Extract the [x, y] coordinate from the center of the cell holding the provided text.  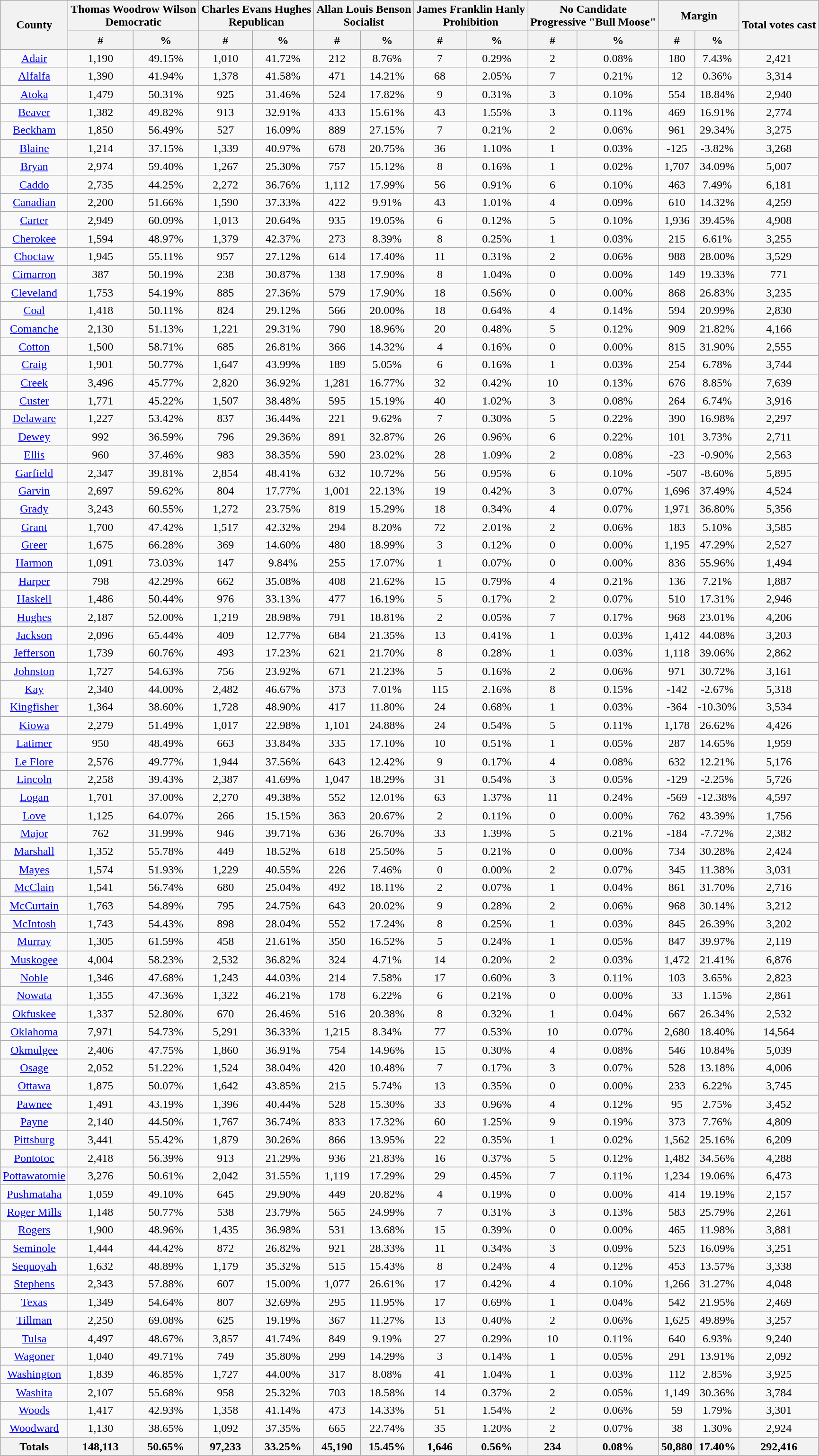
Grady [34, 509]
226 [337, 870]
73.03% [166, 563]
49.77% [166, 761]
17.24% [387, 924]
1,517 [225, 527]
36.80% [717, 509]
2,555 [779, 347]
367 [337, 1320]
-0.90% [717, 455]
-125 [677, 148]
37.56% [283, 761]
178 [337, 996]
Pawnee [34, 1104]
1.25% [497, 1122]
531 [337, 1230]
15.45% [387, 1447]
3,441 [100, 1140]
56.49% [166, 130]
20.64% [283, 220]
3,745 [779, 1086]
115 [440, 689]
845 [677, 924]
48.90% [283, 707]
31.99% [166, 834]
18.29% [387, 779]
39.97% [717, 942]
25.04% [283, 888]
50.19% [166, 275]
63 [440, 797]
2,949 [100, 220]
28 [440, 455]
3,925 [779, 1374]
54.89% [166, 906]
2,347 [100, 473]
16.98% [717, 419]
9.19% [387, 1338]
Mayes [34, 870]
480 [337, 545]
47.42% [166, 527]
3,338 [779, 1266]
Love [34, 815]
37.33% [283, 202]
3,496 [100, 383]
1,125 [100, 815]
9,240 [779, 1338]
5.74% [387, 1086]
Tulsa [34, 1338]
51 [440, 1411]
42.37% [283, 238]
No CandidateProgressive "Bull Moose" [594, 16]
16.52% [387, 942]
1,839 [100, 1374]
957 [225, 257]
29 [440, 1176]
136 [677, 581]
7.58% [387, 978]
749 [225, 1356]
Grant [34, 527]
1,900 [100, 1230]
35.80% [283, 1356]
31.55% [283, 1176]
39.71% [283, 834]
26.46% [283, 1014]
189 [337, 365]
49.71% [166, 1356]
30.36% [717, 1392]
1,040 [100, 1356]
2,272 [225, 184]
7.46% [387, 870]
291 [677, 1356]
1,390 [100, 76]
39.45% [717, 220]
1,001 [337, 491]
734 [677, 852]
46.21% [283, 996]
21.35% [387, 635]
861 [677, 888]
2,424 [779, 852]
1,756 [779, 815]
38 [677, 1429]
621 [337, 653]
41.69% [283, 779]
807 [225, 1302]
1,696 [677, 491]
3,251 [779, 1248]
3,534 [779, 707]
Totals [34, 1447]
60.55% [166, 509]
36 [440, 148]
988 [677, 257]
4,259 [779, 202]
Sequoyah [34, 1266]
2,130 [100, 329]
2,946 [779, 599]
28.00% [717, 257]
49.10% [166, 1194]
38.04% [283, 1068]
3,529 [779, 257]
56.39% [166, 1158]
703 [337, 1392]
1,701 [100, 797]
2,157 [779, 1194]
2,830 [779, 311]
18.52% [283, 852]
Creek [34, 383]
17.32% [387, 1122]
2,482 [225, 689]
36.92% [283, 383]
148,113 [100, 1447]
4,206 [779, 617]
594 [677, 311]
Johnston [34, 671]
44.03% [283, 978]
515 [337, 1266]
54.73% [166, 1032]
30.14% [717, 906]
909 [677, 329]
1,771 [100, 401]
1,396 [225, 1104]
2,854 [225, 473]
Ellis [34, 455]
1,352 [100, 852]
60.09% [166, 220]
756 [225, 671]
25.30% [283, 166]
0.41% [497, 635]
7.21% [717, 581]
56.74% [166, 888]
1,017 [225, 725]
409 [225, 635]
36.59% [166, 437]
546 [677, 1050]
Wagoner [34, 1356]
28.33% [387, 1248]
2,092 [779, 1356]
8.34% [387, 1032]
19 [440, 491]
68 [440, 76]
2,279 [100, 725]
17.07% [387, 563]
11.95% [387, 1302]
48.97% [166, 238]
4,004 [100, 960]
837 [225, 419]
1,243 [225, 978]
0.15% [618, 689]
0.40% [497, 1320]
33.25% [283, 1447]
833 [337, 1122]
595 [337, 401]
59.62% [166, 491]
29.34% [717, 130]
538 [225, 1212]
15.00% [283, 1284]
420 [337, 1068]
1,195 [677, 545]
1,936 [677, 220]
640 [677, 1338]
2,862 [779, 653]
Cherokee [34, 238]
2,382 [779, 834]
Tillman [34, 1320]
Dewey [34, 437]
16.91% [717, 112]
36.82% [283, 960]
1,860 [225, 1050]
50.65% [166, 1447]
34.09% [717, 166]
0.51% [497, 743]
824 [225, 311]
212 [337, 58]
1,077 [337, 1284]
3,212 [779, 906]
Rogers [34, 1230]
950 [100, 743]
819 [337, 509]
363 [337, 815]
836 [677, 563]
565 [337, 1212]
3,031 [779, 870]
60 [440, 1122]
1,541 [100, 888]
1,349 [100, 1302]
2,200 [100, 202]
32 [440, 383]
40.55% [283, 870]
35.08% [283, 581]
21.82% [717, 329]
1,562 [677, 1140]
671 [337, 671]
38.48% [283, 401]
408 [337, 581]
19.33% [717, 275]
422 [337, 202]
17.82% [387, 94]
James Franklin HanlyProhibition [471, 16]
1,148 [100, 1212]
Haskell [34, 599]
40.97% [283, 148]
0.64% [497, 311]
38.60% [166, 707]
22.74% [387, 1429]
36.33% [283, 1032]
-507 [677, 473]
21.29% [283, 1158]
983 [225, 455]
38.65% [166, 1429]
804 [225, 491]
4.71% [387, 960]
7,971 [100, 1032]
9.91% [387, 202]
49.38% [283, 797]
1.09% [497, 455]
19.05% [387, 220]
866 [337, 1140]
2,527 [779, 545]
44.08% [717, 635]
1.54% [497, 1411]
54.43% [166, 924]
1,281 [337, 383]
1.01% [497, 202]
12.77% [283, 635]
21.23% [387, 671]
3,276 [100, 1176]
958 [225, 1392]
Total votes cast [779, 25]
Margin [699, 16]
18.96% [387, 329]
662 [225, 581]
469 [677, 112]
0.60% [497, 978]
5,318 [779, 689]
Thomas Woodrow WilsonDemocratic [134, 16]
0.69% [497, 1302]
2,716 [779, 888]
678 [337, 148]
6,209 [779, 1140]
4,006 [779, 1068]
5,726 [779, 779]
5,176 [779, 761]
Ottawa [34, 1086]
Noble [34, 978]
Muskogee [34, 960]
45.22% [166, 401]
21.41% [717, 960]
1,215 [337, 1032]
Pottawatomie [34, 1176]
214 [337, 978]
1,013 [225, 220]
1.30% [717, 1429]
254 [677, 365]
20.02% [387, 906]
795 [225, 906]
46.85% [166, 1374]
95 [677, 1104]
921 [337, 1248]
369 [225, 545]
27.36% [283, 293]
11.80% [387, 707]
0.91% [497, 184]
1,753 [100, 293]
50,880 [677, 1447]
458 [225, 942]
23.79% [283, 1212]
2,140 [100, 1122]
Garvin [34, 491]
McCurtain [34, 906]
45,190 [337, 1447]
15.15% [283, 815]
1,358 [225, 1411]
Woodward [34, 1429]
24.99% [387, 1212]
2,340 [100, 689]
55.78% [166, 852]
1,322 [225, 996]
1,435 [225, 1230]
264 [677, 401]
77 [440, 1032]
-8.60% [717, 473]
44.50% [166, 1122]
350 [337, 942]
53.42% [166, 419]
2,820 [225, 383]
463 [677, 184]
183 [677, 527]
-142 [677, 689]
40 [440, 401]
4,166 [779, 329]
3,275 [779, 130]
8.76% [387, 58]
3,243 [100, 509]
667 [677, 1014]
60.76% [166, 653]
2,119 [779, 942]
2.01% [497, 527]
2,261 [779, 1212]
Jackson [34, 635]
885 [225, 293]
-129 [677, 779]
524 [337, 94]
238 [225, 275]
14,564 [779, 1032]
5,895 [779, 473]
5.05% [387, 365]
-184 [677, 834]
Oklahoma [34, 1032]
3,881 [779, 1230]
2,418 [100, 1158]
37.00% [166, 797]
42.93% [166, 1411]
8.08% [387, 1374]
3,255 [779, 238]
97,233 [225, 1447]
41.58% [283, 76]
868 [677, 293]
889 [337, 130]
Cotton [34, 347]
2,974 [100, 166]
-2.67% [717, 689]
324 [337, 960]
1,739 [100, 653]
872 [225, 1248]
64.07% [166, 815]
1,646 [440, 1447]
8.39% [387, 238]
Stephens [34, 1284]
28.04% [283, 924]
1,221 [225, 329]
1.15% [717, 996]
1,337 [100, 1014]
12.21% [717, 761]
579 [337, 293]
39.81% [166, 473]
9.84% [283, 563]
51.93% [166, 870]
1,149 [677, 1392]
10.48% [387, 1068]
266 [225, 815]
976 [225, 599]
Atoka [34, 94]
2,680 [677, 1032]
7.76% [717, 1122]
26.34% [717, 1014]
1,267 [225, 166]
1,378 [225, 76]
25.79% [717, 1212]
796 [225, 437]
Cleveland [34, 293]
287 [677, 743]
Caddo [34, 184]
Marshall [34, 852]
15.61% [387, 112]
30.72% [717, 671]
Kingfisher [34, 707]
1.10% [497, 148]
20.38% [387, 1014]
1,178 [677, 725]
Latimer [34, 743]
1,879 [225, 1140]
21.70% [387, 653]
County [34, 25]
1,444 [100, 1248]
1,875 [100, 1086]
Logan [34, 797]
Le Flore [34, 761]
51.22% [166, 1068]
43.99% [283, 365]
50.31% [166, 94]
Kay [34, 689]
1,272 [225, 509]
48.67% [166, 1338]
1,266 [677, 1284]
138 [337, 275]
2,387 [225, 779]
22 [440, 1140]
26 [440, 437]
10.84% [717, 1050]
31.46% [283, 94]
417 [337, 707]
37.15% [166, 148]
0.53% [497, 1032]
22.13% [387, 491]
31.90% [717, 347]
618 [337, 852]
61.59% [166, 942]
670 [225, 1014]
4,908 [779, 220]
3,857 [225, 1338]
8.20% [387, 527]
295 [337, 1302]
Craig [34, 365]
Okmulgee [34, 1050]
Cimarron [34, 275]
2,735 [100, 184]
1,574 [100, 870]
1,229 [225, 870]
35 [440, 1429]
51.49% [166, 725]
Beaver [34, 112]
50.11% [166, 311]
294 [337, 527]
32.91% [283, 112]
42.29% [166, 581]
663 [225, 743]
Blaine [34, 148]
27.12% [283, 257]
680 [225, 888]
13.95% [387, 1140]
1,339 [225, 148]
20.99% [717, 311]
1,647 [225, 365]
Seminole [34, 1248]
25.50% [387, 852]
Canadian [34, 202]
45.77% [166, 383]
2,774 [779, 112]
510 [677, 599]
21.61% [283, 942]
6.61% [717, 238]
335 [337, 743]
4,809 [779, 1122]
Coal [34, 311]
15.30% [387, 1104]
Harper [34, 581]
33.13% [283, 599]
1,850 [100, 130]
Woods [34, 1411]
992 [100, 437]
4,597 [779, 797]
-2.25% [717, 779]
925 [225, 94]
72 [440, 527]
9.62% [387, 419]
35.32% [283, 1266]
2,297 [779, 419]
492 [337, 888]
12.42% [387, 761]
15.43% [387, 1266]
3,784 [779, 1392]
47.68% [166, 978]
607 [225, 1284]
4,426 [779, 725]
26.70% [387, 834]
625 [225, 1320]
50.44% [166, 599]
542 [677, 1302]
292,416 [779, 1447]
1,417 [100, 1411]
684 [337, 635]
3,161 [779, 671]
20 [440, 329]
1,047 [337, 779]
636 [337, 834]
1,355 [100, 996]
20.75% [387, 148]
791 [337, 617]
390 [677, 419]
3,235 [779, 293]
2.85% [717, 1374]
14.21% [387, 76]
1,479 [100, 94]
58.23% [166, 960]
3,314 [779, 76]
Charles Evans HughesRepublican [257, 16]
180 [677, 58]
0.68% [497, 707]
33.84% [283, 743]
0.48% [497, 329]
3,585 [779, 527]
-7.72% [717, 834]
6.93% [717, 1338]
30.87% [283, 275]
790 [337, 329]
McClain [34, 888]
2,096 [100, 635]
960 [100, 455]
65.44% [166, 635]
Comanche [34, 329]
1,707 [677, 166]
1,010 [225, 58]
554 [677, 94]
McIntosh [34, 924]
2,940 [779, 94]
2,823 [779, 978]
112 [677, 1374]
414 [677, 1194]
34.56% [717, 1158]
41.74% [283, 1338]
5.10% [717, 527]
Greer [34, 545]
Okfuskee [34, 1014]
Alfalfa [34, 76]
1,971 [677, 509]
13.91% [717, 1356]
465 [677, 1230]
48.49% [166, 743]
1,119 [337, 1176]
1,472 [677, 960]
29.90% [283, 1194]
17.31% [717, 599]
971 [677, 671]
18.81% [387, 617]
2,250 [100, 1320]
2,711 [779, 437]
Jefferson [34, 653]
Bryan [34, 166]
24.75% [283, 906]
41 [440, 1374]
26.81% [283, 347]
14.65% [717, 743]
15.19% [387, 401]
27.15% [387, 130]
1,491 [100, 1104]
3.65% [717, 978]
1,743 [100, 924]
21.83% [387, 1158]
31.70% [717, 888]
1,101 [337, 725]
18.40% [717, 1032]
610 [677, 202]
Major [34, 834]
14.29% [387, 1356]
1.20% [497, 1429]
Delaware [34, 419]
1,412 [677, 635]
233 [677, 1086]
30.28% [717, 852]
7.43% [717, 58]
1,482 [677, 1158]
1,763 [100, 906]
12.01% [387, 797]
59.40% [166, 166]
103 [677, 978]
493 [225, 653]
299 [337, 1356]
21.62% [387, 581]
25.16% [717, 1140]
Choctaw [34, 257]
36.98% [283, 1230]
29.12% [283, 311]
48.96% [166, 1230]
891 [337, 437]
847 [677, 942]
14.96% [387, 1050]
23.02% [387, 455]
4,497 [100, 1338]
685 [225, 347]
527 [225, 130]
26.39% [717, 924]
57.88% [166, 1284]
13.18% [717, 1068]
12 [677, 76]
1,700 [100, 527]
Osage [34, 1068]
58.71% [166, 347]
42.32% [283, 527]
1,887 [779, 581]
40.44% [283, 1104]
1,594 [100, 238]
221 [337, 419]
2,563 [779, 455]
Washita [34, 1392]
1,944 [225, 761]
5,291 [225, 1032]
69.08% [166, 1320]
Washington [34, 1374]
55.68% [166, 1392]
36.91% [283, 1050]
2,469 [779, 1302]
1,092 [225, 1429]
19.06% [717, 1176]
14.33% [387, 1411]
1,625 [677, 1320]
1,179 [225, 1266]
Pontotoc [34, 1158]
20.00% [387, 311]
3,744 [779, 365]
1.37% [497, 797]
1,379 [225, 238]
3.73% [717, 437]
453 [677, 1266]
101 [677, 437]
31.27% [717, 1284]
366 [337, 347]
13.57% [717, 1266]
20.82% [387, 1194]
13.68% [387, 1230]
1,418 [100, 311]
48.89% [166, 1266]
23.92% [283, 671]
29.36% [283, 437]
2,107 [100, 1392]
1.79% [717, 1411]
935 [337, 220]
665 [337, 1429]
5,007 [779, 166]
4,524 [779, 491]
Garfield [34, 473]
946 [225, 834]
Kiowa [34, 725]
1,486 [100, 599]
2.75% [717, 1104]
7.49% [717, 184]
4,288 [779, 1158]
2,042 [225, 1176]
6.74% [717, 401]
Texas [34, 1302]
51.66% [166, 202]
1,767 [225, 1122]
11.38% [717, 870]
0.39% [497, 1230]
26.82% [283, 1248]
149 [677, 275]
2,258 [100, 779]
1,118 [677, 653]
1,346 [100, 978]
1,305 [100, 942]
1,219 [225, 617]
18.11% [387, 888]
Adair [34, 58]
6.78% [717, 365]
55.11% [166, 257]
37.49% [717, 491]
6,181 [779, 184]
2,697 [100, 491]
3,301 [779, 1411]
433 [337, 112]
523 [677, 1248]
-3.82% [717, 148]
17.23% [283, 653]
1,214 [100, 148]
2,406 [100, 1050]
1,675 [100, 545]
Payne [34, 1122]
54.64% [166, 1302]
17.99% [387, 184]
-569 [677, 797]
16.19% [387, 599]
1,190 [100, 58]
0.95% [497, 473]
2,924 [779, 1429]
1,091 [100, 563]
43.85% [283, 1086]
Allan Louis BensonSocialist [364, 16]
255 [337, 563]
51.13% [166, 329]
757 [337, 166]
Nowata [34, 996]
39.06% [717, 653]
1,728 [225, 707]
43.19% [166, 1104]
Pittsburg [34, 1140]
1,059 [100, 1194]
52.00% [166, 617]
566 [337, 311]
3,268 [779, 148]
1,590 [225, 202]
1.02% [497, 401]
11.27% [387, 1320]
2,052 [100, 1068]
0.79% [497, 581]
815 [677, 347]
26.62% [717, 725]
50.07% [166, 1086]
43.39% [717, 815]
20.67% [387, 815]
-12.38% [717, 797]
471 [337, 76]
4,048 [779, 1284]
1,112 [337, 184]
54.63% [166, 671]
6,876 [779, 960]
2,187 [100, 617]
18.58% [387, 1392]
Roger Mills [34, 1212]
0.45% [497, 1176]
1,494 [779, 563]
17.10% [387, 743]
47.36% [166, 996]
234 [553, 1447]
-364 [677, 707]
15.29% [387, 509]
771 [779, 275]
1,382 [100, 112]
477 [337, 599]
55.42% [166, 1140]
645 [225, 1194]
17.77% [283, 491]
898 [225, 924]
849 [337, 1338]
273 [337, 238]
1,959 [779, 743]
473 [337, 1411]
52.80% [166, 1014]
6,473 [779, 1176]
Lincoln [34, 779]
Custer [34, 401]
66.28% [166, 545]
2.16% [497, 689]
936 [337, 1158]
7.01% [387, 689]
26.83% [717, 293]
Murray [34, 942]
47.29% [717, 545]
23.01% [717, 617]
49.15% [166, 58]
14.60% [283, 545]
36.76% [283, 184]
31 [440, 779]
676 [677, 383]
1,227 [100, 419]
39.43% [166, 779]
3,203 [779, 635]
21.95% [717, 1302]
1,234 [677, 1176]
23.75% [283, 509]
2,861 [779, 996]
961 [677, 130]
3,257 [779, 1320]
41.72% [283, 58]
16 [440, 1158]
Harmon [34, 563]
1,364 [100, 707]
1.55% [497, 112]
798 [100, 581]
1,945 [100, 257]
583 [677, 1212]
11.98% [717, 1230]
44.25% [166, 184]
36.74% [283, 1122]
0.36% [717, 76]
37.35% [283, 1429]
-10.30% [717, 707]
50.61% [166, 1176]
55.96% [717, 563]
24.88% [387, 725]
345 [677, 870]
22.98% [283, 725]
49.89% [717, 1320]
3,452 [779, 1104]
47.75% [166, 1050]
754 [337, 1050]
29.31% [283, 329]
32.69% [283, 1302]
1,901 [100, 365]
36.44% [283, 419]
27 [440, 1338]
44.42% [166, 1248]
1,500 [100, 347]
3,916 [779, 401]
48.41% [283, 473]
41.94% [166, 76]
2,270 [225, 797]
15.12% [387, 166]
30.26% [283, 1140]
2.05% [497, 76]
1,642 [225, 1086]
16.77% [387, 383]
25.32% [283, 1392]
1,507 [225, 401]
614 [337, 257]
54.19% [166, 293]
28.98% [283, 617]
147 [225, 563]
49.82% [166, 112]
Beckham [34, 130]
1,130 [100, 1429]
2,421 [779, 58]
59 [677, 1411]
5,039 [779, 1050]
317 [337, 1374]
0.20% [497, 960]
Carter [34, 220]
1,632 [100, 1266]
18.84% [717, 94]
37.46% [166, 455]
387 [100, 275]
Pushmataha [34, 1194]
7,639 [779, 383]
46.67% [283, 689]
5,356 [779, 509]
10.72% [387, 473]
17.29% [387, 1176]
41.14% [283, 1411]
18.99% [387, 545]
8.85% [717, 383]
0.32% [497, 1014]
1,524 [225, 1068]
1.39% [497, 834]
38.35% [283, 455]
2,343 [100, 1284]
516 [337, 1014]
32.87% [387, 437]
26.61% [387, 1284]
3,202 [779, 924]
-23 [677, 455]
2,576 [100, 761]
Hughes [34, 617]
590 [337, 455]
